Capture the cell that displays the provided text and extract its [x, y] central coordinate. 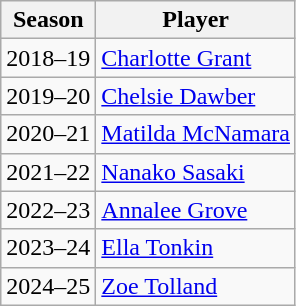
Annalee Grove [196, 210]
2024–25 [48, 286]
2020–21 [48, 134]
2018–19 [48, 58]
Player [196, 20]
Charlotte Grant [196, 58]
2021–22 [48, 172]
Season [48, 20]
2019–20 [48, 96]
Matilda McNamara [196, 134]
2022–23 [48, 210]
Zoe Tolland [196, 286]
Ella Tonkin [196, 248]
Chelsie Dawber [196, 96]
2023–24 [48, 248]
Nanako Sasaki [196, 172]
